Capture the cell that displays the provided text and extract its (X, Y) central coordinate. 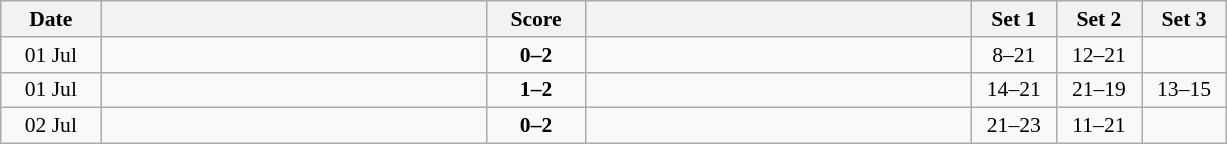
12–21 (1098, 55)
13–15 (1184, 90)
Set 1 (1014, 19)
11–21 (1098, 126)
Set 2 (1098, 19)
02 Jul (51, 126)
Date (51, 19)
1–2 (536, 90)
14–21 (1014, 90)
21–23 (1014, 126)
Score (536, 19)
Set 3 (1184, 19)
8–21 (1014, 55)
21–19 (1098, 90)
